Capture the cell that displays the provided text and extract its [x, y] central coordinate. 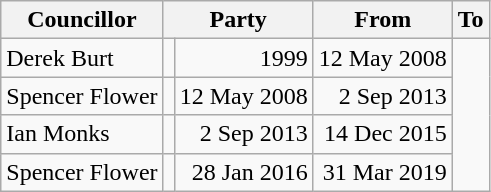
28 Jan 2016 [244, 172]
Derek Burt [82, 58]
Councillor [82, 20]
From [382, 20]
14 Dec 2015 [382, 134]
31 Mar 2019 [382, 172]
To [470, 20]
1999 [244, 58]
Ian Monks [82, 134]
Party [238, 20]
